Capture the cell that displays the provided text and extract its (x, y) central coordinate. 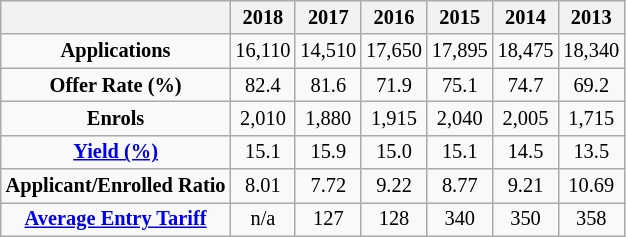
340 (460, 219)
8.01 (262, 186)
69.2 (591, 85)
74.7 (526, 85)
Offer Rate (%) (116, 85)
82.4 (262, 85)
358 (591, 219)
2016 (394, 17)
14,510 (328, 51)
17,650 (394, 51)
Yield (%) (116, 152)
13.5 (591, 152)
2,040 (460, 118)
8.77 (460, 186)
Enrols (116, 118)
15.9 (328, 152)
128 (394, 219)
2018 (262, 17)
18,340 (591, 51)
1,880 (328, 118)
75.1 (460, 85)
18,475 (526, 51)
14.5 (526, 152)
17,895 (460, 51)
10.69 (591, 186)
15.0 (394, 152)
2014 (526, 17)
Applicant/Enrolled Ratio (116, 186)
2013 (591, 17)
Applications (116, 51)
1,915 (394, 118)
2015 (460, 17)
9.21 (526, 186)
127 (328, 219)
71.9 (394, 85)
350 (526, 219)
81.6 (328, 85)
1,715 (591, 118)
7.72 (328, 186)
2017 (328, 17)
2,005 (526, 118)
n/a (262, 219)
Average Entry Tariff (116, 219)
16,110 (262, 51)
2,010 (262, 118)
9.22 (394, 186)
